Search for the cell housing the specified text and yield its [X, Y] center coordinate. 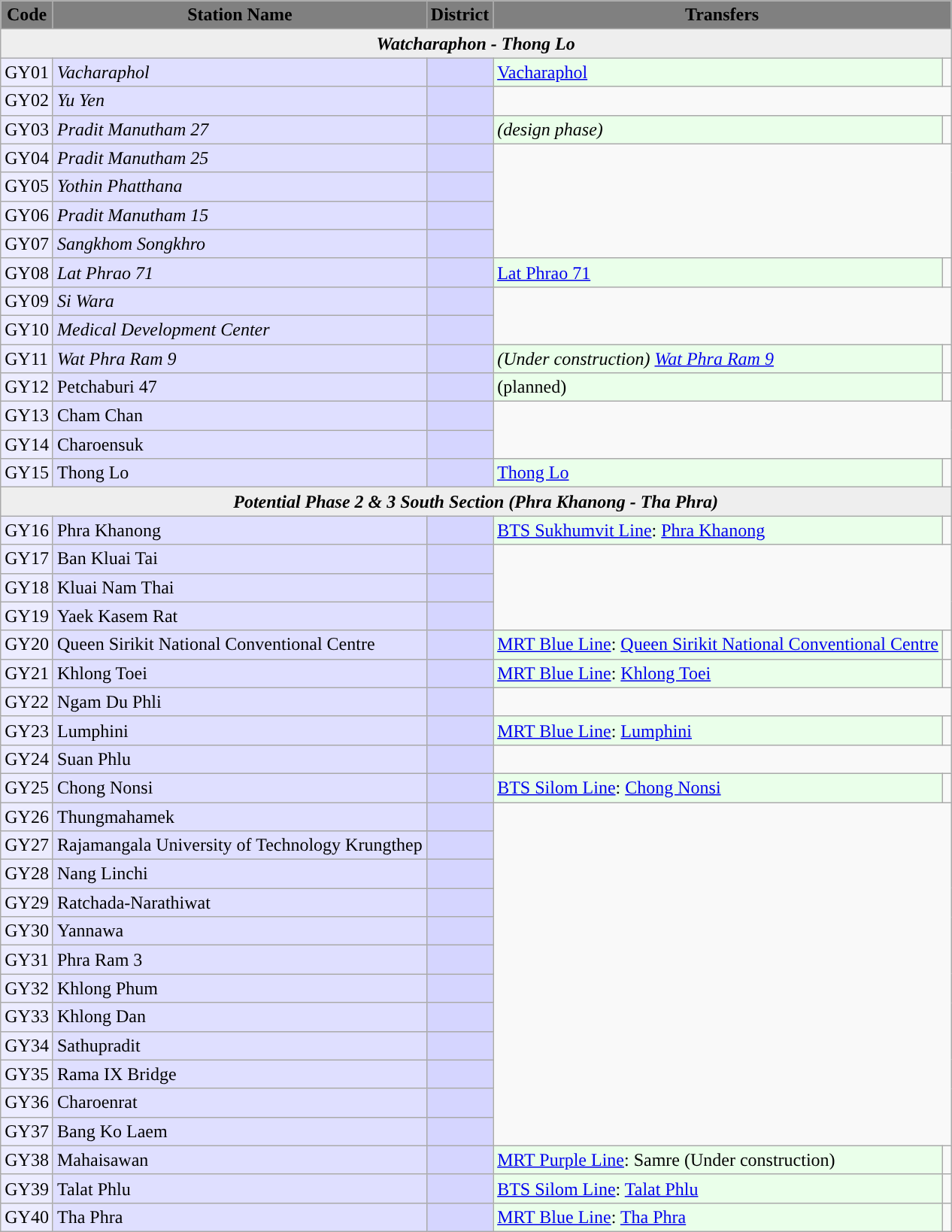
Station Name [239, 15]
Ratchada-Narathiwat [239, 903]
GY40 [27, 1217]
MRT Purple Line: Samre (Under construction) [718, 1160]
(planned) [718, 387]
Petchaburi 47 [239, 387]
Yaek Kasem Rat [239, 616]
GY22 [27, 702]
MRT Blue Line: Lumphini [718, 730]
GY27 [27, 845]
Tha Phra [239, 1217]
Phra Khanong [239, 530]
GY33 [27, 1017]
Phra Ram 3 [239, 960]
GY09 [27, 301]
Si Wara [239, 301]
Chong Nonsi [239, 787]
GY23 [27, 730]
BTS Silom Line: Chong Nonsi [718, 787]
GY29 [27, 903]
Rama IX Bridge [239, 1074]
Watcharaphon - Thong Lo [476, 44]
Khlong Dan [239, 1017]
Yannawa [239, 931]
GY02 [27, 101]
GY36 [27, 1103]
GY05 [27, 187]
Pradit Manutham 25 [239, 158]
Yothin Phatthana [239, 187]
District [459, 15]
GY35 [27, 1074]
BTS Sukhumvit Line: Phra Khanong [718, 530]
Medical Development Center [239, 329]
GY15 [27, 473]
Queen Sirikit National Conventional Centre [239, 645]
Charoenrat [239, 1103]
Cham Chan [239, 416]
Bang Ko Laem [239, 1131]
GY37 [27, 1131]
GY20 [27, 645]
GY11 [27, 359]
GY26 [27, 816]
Thungmahamek [239, 816]
GY14 [27, 445]
GY03 [27, 129]
Charoensuk [239, 445]
GY17 [27, 559]
Sangkhom Songkhro [239, 244]
GY28 [27, 874]
Wat Phra Ram 9 [239, 359]
MRT Blue Line: Queen Sirikit National Conventional Centre [718, 645]
Khlong Phum [239, 988]
GY04 [27, 158]
GY18 [27, 587]
(Under construction) Wat Phra Ram 9 [718, 359]
GY39 [27, 1188]
GY10 [27, 329]
Yu Yen [239, 101]
GY34 [27, 1045]
Khlong Toei [239, 673]
Sathupradit [239, 1045]
Ban Kluai Tai [239, 559]
Kluai Nam Thai [239, 587]
GY12 [27, 387]
GY01 [27, 72]
Pradit Manutham 27 [239, 129]
Nang Linchi [239, 874]
MRT Blue Line: Tha Phra [718, 1217]
GY16 [27, 530]
GY13 [27, 416]
BTS Silom Line: Talat Phlu [718, 1188]
(design phase) [718, 129]
Transfers [722, 15]
Code [27, 15]
GY06 [27, 215]
GY24 [27, 759]
Talat Phlu [239, 1188]
MRT Blue Line: Khlong Toei [718, 673]
Mahaisawan [239, 1160]
Pradit Manutham 15 [239, 215]
GY38 [27, 1160]
GY07 [27, 244]
GY19 [27, 616]
GY30 [27, 931]
Ngam Du Phli [239, 702]
GY21 [27, 673]
GY31 [27, 960]
GY32 [27, 988]
GY25 [27, 787]
Rajamangala University of Technology Krungthep [239, 845]
Lumphini [239, 730]
GY08 [27, 272]
Suan Phlu [239, 759]
Potential Phase 2 & 3 South Section (Phra Khanong - Tha Phra) [476, 502]
